Output the [x, y] coordinate of the center of the cell containing the given text.  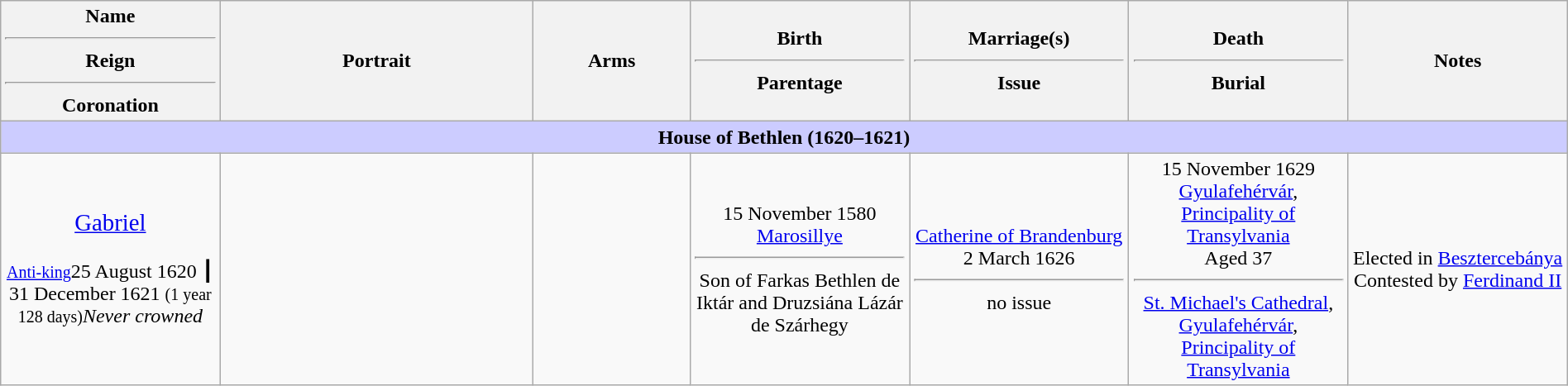
Notes [1457, 61]
Catherine of Brandenburg2 March 1626no issue [1019, 269]
House of Bethlen (1620–1621) [784, 137]
15 November 1580MarosillyeSon of Farkas Bethlen de Iktár and Druzsiána Lázár de Szárhegy [799, 269]
15 November 1629Gyulafehérvár, Principality of TransylvaniaAged 37St. Michael's Cathedral, Gyulafehérvár, Principality of Transylvania [1239, 269]
Elected in BesztercebányaContested by Ferdinand II [1457, 269]
BirthParentage [799, 61]
Arms [612, 61]
Marriage(s)Issue [1019, 61]
NameReignCoronation [111, 61]
DeathBurial [1239, 61]
Portrait [377, 61]
GabrielAnti-king25 August 1620 ┃ 31 December 1621 (1 year 128 days)Never crowned [111, 269]
